Output the [X, Y] coordinate of the center of the cell containing the given text.  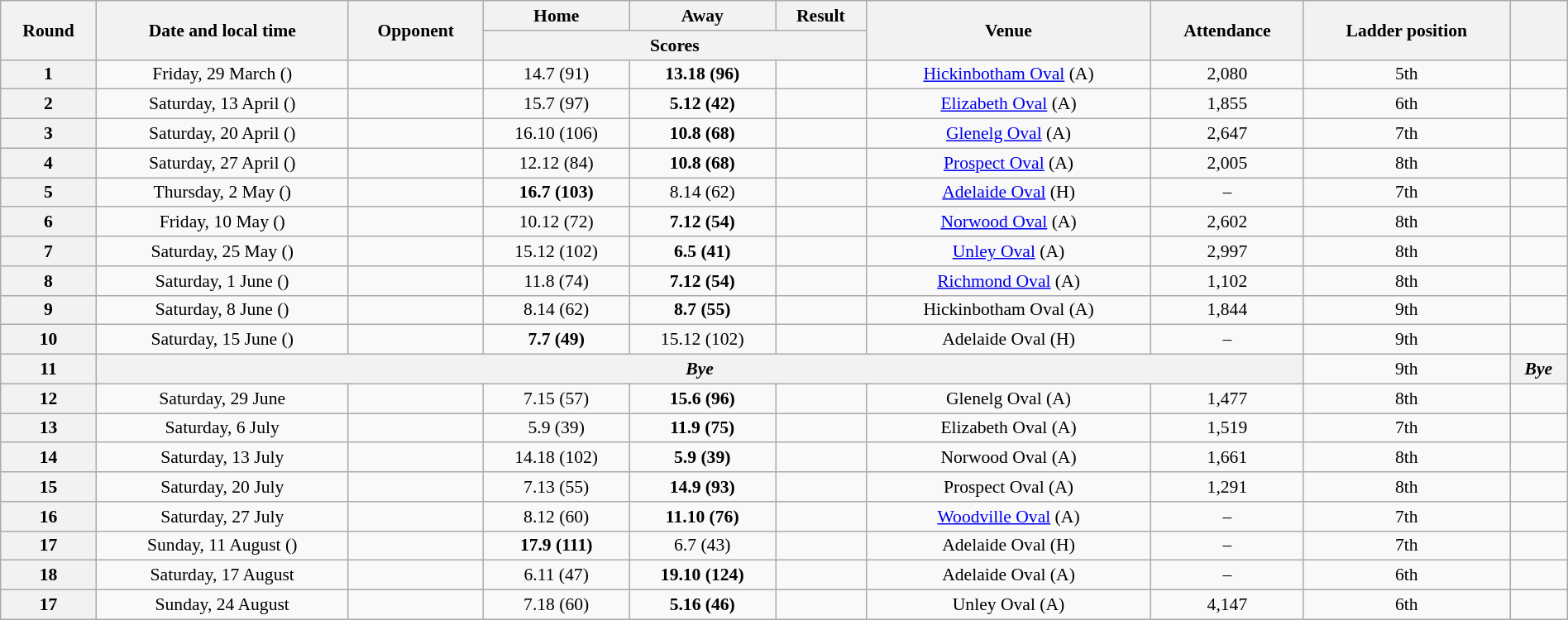
Richmond Oval (A) [1009, 281]
Saturday, 1 June () [222, 281]
Saturday, 13 April () [222, 104]
19.10 (124) [703, 575]
2,602 [1227, 222]
16.10 (106) [556, 134]
Saturday, 15 June () [222, 340]
14.18 (102) [556, 458]
14 [49, 458]
Scores [675, 45]
Venue [1009, 30]
11.10 (76) [703, 517]
1,844 [1227, 310]
1,661 [1227, 458]
Saturday, 29 June [222, 398]
Adelaide Oval (A) [1009, 575]
4 [49, 163]
11 [49, 370]
Date and local time [222, 30]
9 [49, 310]
6.7 (43) [703, 546]
Opponent [415, 30]
14.9 (93) [703, 487]
Saturday, 25 May () [222, 251]
Saturday, 8 June () [222, 310]
Sunday, 24 August [222, 605]
2,997 [1227, 251]
11.9 (75) [703, 428]
7.7 (49) [556, 340]
16.7 (103) [556, 193]
13.18 (96) [703, 74]
1,477 [1227, 398]
6.5 (41) [703, 251]
11.8 (74) [556, 281]
1,291 [1227, 487]
15.6 (96) [703, 398]
Round [49, 30]
2 [49, 104]
7.18 (60) [556, 605]
18 [49, 575]
Home [556, 16]
5.12 (42) [703, 104]
5 [49, 193]
Saturday, 20 April () [222, 134]
Sunday, 11 August () [222, 546]
13 [49, 428]
2,647 [1227, 134]
Saturday, 27 April () [222, 163]
1,102 [1227, 281]
Friday, 29 March () [222, 74]
10.12 (72) [556, 222]
Saturday, 17 August [222, 575]
Result [821, 16]
17.9 (111) [556, 546]
8 [49, 281]
Saturday, 20 July [222, 487]
Ladder position [1407, 30]
12.12 (84) [556, 163]
2,005 [1227, 163]
10 [49, 340]
Saturday, 13 July [222, 458]
6 [49, 222]
7.13 (55) [556, 487]
8.7 (55) [703, 310]
1,855 [1227, 104]
1 [49, 74]
2,080 [1227, 74]
8.12 (60) [556, 517]
16 [49, 517]
Away [703, 16]
3 [49, 134]
5th [1407, 74]
12 [49, 398]
6.11 (47) [556, 575]
15.7 (97) [556, 104]
4,147 [1227, 605]
1,519 [1227, 428]
Attendance [1227, 30]
Saturday, 27 July [222, 517]
Thursday, 2 May () [222, 193]
Friday, 10 May () [222, 222]
Saturday, 6 July [222, 428]
7.15 (57) [556, 398]
15 [49, 487]
5.16 (46) [703, 605]
7 [49, 251]
14.7 (91) [556, 74]
Woodville Oval (A) [1009, 517]
